Locate the cell with the specified text and output its [x, y] center coordinate. 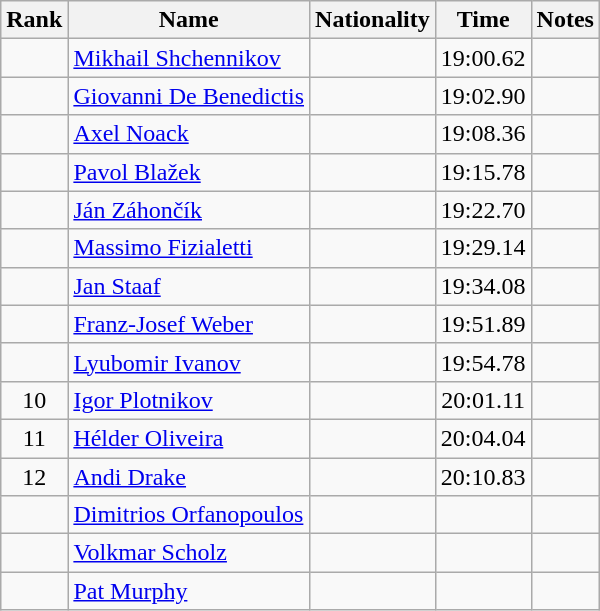
19:29.14 [483, 248]
11 [34, 438]
10 [34, 400]
Pavol Blažek [189, 172]
Lyubomir Ivanov [189, 362]
20:01.11 [483, 400]
20:10.83 [483, 477]
19:54.78 [483, 362]
Ján Záhončík [189, 210]
Andi Drake [189, 477]
Giovanni De Benedictis [189, 96]
Rank [34, 20]
19:15.78 [483, 172]
Nationality [373, 20]
19:08.36 [483, 134]
Franz-Josef Weber [189, 324]
Massimo Fizialetti [189, 248]
Dimitrios Orfanopoulos [189, 515]
Jan Staaf [189, 286]
Name [189, 20]
Notes [565, 20]
Time [483, 20]
19:22.70 [483, 210]
Hélder Oliveira [189, 438]
Mikhail Shchennikov [189, 58]
19:00.62 [483, 58]
19:34.08 [483, 286]
19:51.89 [483, 324]
12 [34, 477]
20:04.04 [483, 438]
Volkmar Scholz [189, 553]
Igor Plotnikov [189, 400]
Axel Noack [189, 134]
Pat Murphy [189, 591]
19:02.90 [483, 96]
